Return (X, Y) of the center of cell containing provided text 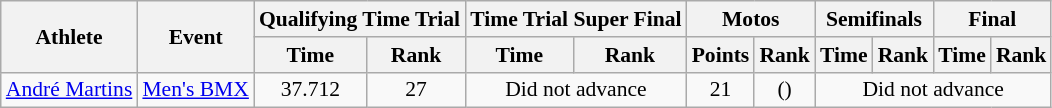
27 (416, 90)
Event (196, 36)
21 (721, 90)
Final (992, 19)
Athlete (70, 36)
Time Trial Super Final (576, 19)
Men's BMX (196, 90)
() (784, 90)
37.712 (310, 90)
Motos (751, 19)
André Martins (70, 90)
Points (721, 55)
Qualifying Time Trial (360, 19)
Semifinals (874, 19)
